Detect which cell encompasses the target text, then output its [X, Y] center coordinate. 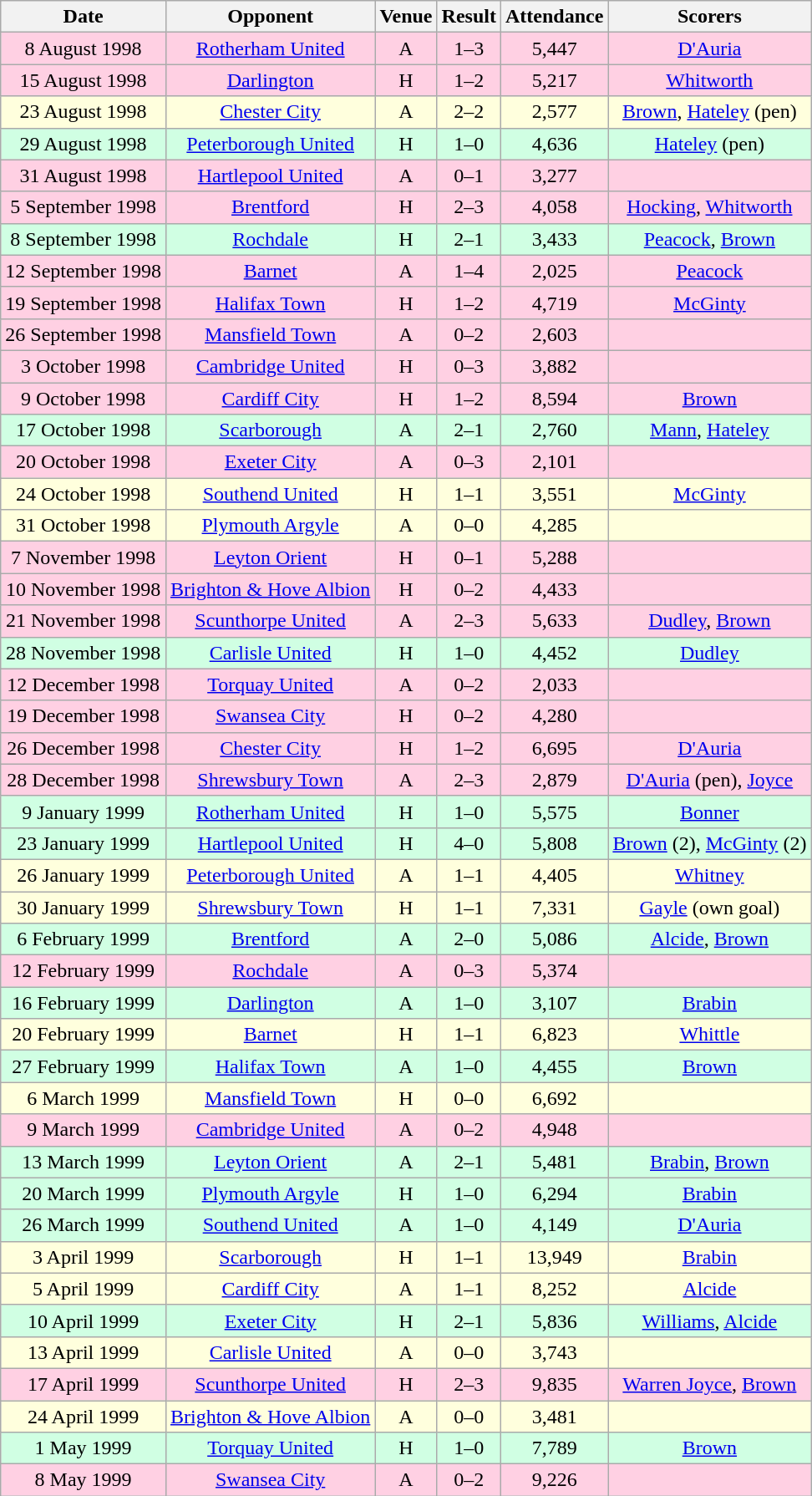
2,760 [554, 430]
Williams, Alcide [710, 1320]
7,789 [554, 1448]
8 August 1998 [84, 48]
24 October 1998 [84, 494]
Alcide, Brown [710, 939]
6,294 [554, 1193]
7 November 1998 [84, 557]
17 April 1999 [84, 1384]
Brown (2), McGinty (2) [710, 843]
3 April 1999 [84, 1257]
26 March 1999 [84, 1225]
Date [84, 17]
Brown, Hateley (pen) [710, 112]
4,285 [554, 526]
5,447 [554, 48]
4,948 [554, 1130]
8 September 1998 [84, 239]
3,433 [554, 239]
2,025 [554, 271]
8,252 [554, 1289]
Result [469, 17]
Alcide [710, 1289]
5 September 1998 [84, 207]
2,603 [554, 334]
24 April 1999 [84, 1417]
8 May 1999 [84, 1480]
2,101 [554, 462]
1 May 1999 [84, 1448]
13,949 [554, 1257]
9,226 [554, 1480]
5,481 [554, 1162]
16 February 1999 [84, 1003]
6,823 [554, 1035]
28 December 1998 [84, 780]
7,331 [554, 907]
4,149 [554, 1225]
5,086 [554, 939]
8,594 [554, 399]
Attendance [554, 17]
Hateley (pen) [710, 144]
D'Auria (pen), Joyce [710, 780]
Peacock, Brown [710, 239]
31 August 1998 [84, 176]
26 December 1998 [84, 748]
23 August 1998 [84, 112]
19 September 1998 [84, 303]
5,836 [554, 1320]
9,835 [554, 1384]
Gayle (own goal) [710, 907]
2–0 [469, 939]
Warren Joyce, Brown [710, 1384]
3,277 [554, 176]
4,455 [554, 1066]
6,695 [554, 748]
13 March 1999 [84, 1162]
Bonner [710, 812]
6,692 [554, 1098]
Venue [406, 17]
4,280 [554, 716]
Scorers [710, 17]
Whitworth [710, 80]
Whitney [710, 875]
1–4 [469, 271]
5,808 [554, 843]
Dudley, Brown [710, 621]
5 April 1999 [84, 1289]
9 January 1999 [84, 812]
6 February 1999 [84, 939]
3,882 [554, 366]
4,405 [554, 875]
12 December 1998 [84, 684]
23 January 1999 [84, 843]
Hocking, Whitworth [710, 207]
2,879 [554, 780]
12 September 1998 [84, 271]
1–3 [469, 48]
5,288 [554, 557]
2,033 [554, 684]
4,058 [554, 207]
27 February 1999 [84, 1066]
5,633 [554, 621]
6 March 1999 [84, 1098]
31 October 1998 [84, 526]
3 October 1998 [84, 366]
2,577 [554, 112]
4,636 [554, 144]
19 December 1998 [84, 716]
4,433 [554, 589]
21 November 1998 [84, 621]
5,575 [554, 812]
13 April 1999 [84, 1352]
Mann, Hateley [710, 430]
4–0 [469, 843]
26 January 1999 [84, 875]
20 October 1998 [84, 462]
29 August 1998 [84, 144]
3,481 [554, 1417]
20 February 1999 [84, 1035]
26 September 1998 [84, 334]
20 March 1999 [84, 1193]
4,452 [554, 653]
28 November 1998 [84, 653]
Opponent [270, 17]
3,551 [554, 494]
30 January 1999 [84, 907]
17 October 1998 [84, 430]
3,107 [554, 1003]
15 August 1998 [84, 80]
2–2 [469, 112]
10 November 1998 [84, 589]
3,743 [554, 1352]
Whittle [710, 1035]
10 April 1999 [84, 1320]
5,374 [554, 971]
9 October 1998 [84, 399]
Dudley [710, 653]
12 February 1999 [84, 971]
Brabin, Brown [710, 1162]
4,719 [554, 303]
5,217 [554, 80]
9 March 1999 [84, 1130]
Peacock [710, 271]
